Output the [x, y] coordinate of the center of the cell containing the given text.  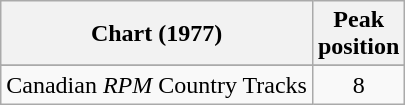
Peakposition [358, 34]
Canadian RPM Country Tracks [157, 85]
8 [358, 85]
Chart (1977) [157, 34]
